Locate the cell with the specified text and output its [X, Y] center coordinate. 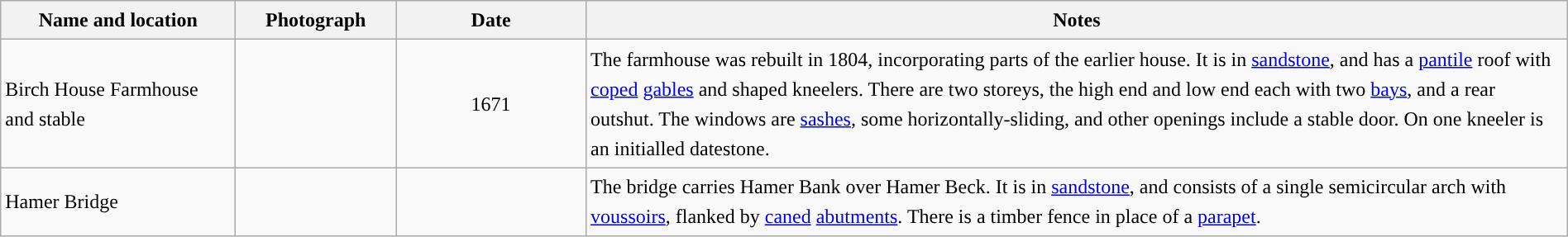
1671 [491, 104]
Photograph [316, 20]
Birch House Farmhouse and stable [118, 104]
Name and location [118, 20]
Notes [1077, 20]
Hamer Bridge [118, 201]
Date [491, 20]
